Scan for the cell matching the given text and deliver its (x, y) coordinate at center. 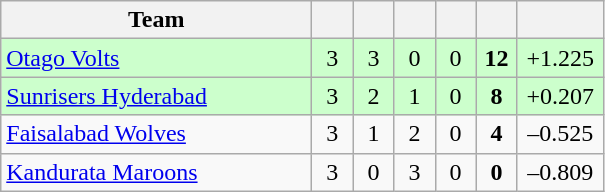
Team (156, 20)
+0.207 (560, 96)
Sunrisers Hyderabad (156, 96)
+1.225 (560, 58)
4 (496, 134)
Otago Volts (156, 58)
Kandurata Maroons (156, 172)
–0.809 (560, 172)
12 (496, 58)
Faisalabad Wolves (156, 134)
–0.525 (560, 134)
8 (496, 96)
